For the text-containing cell, return its midpoint in (X, Y) coordinate format. 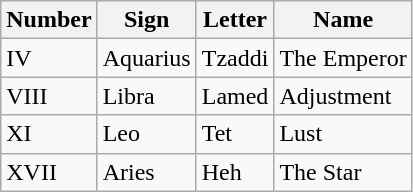
XVII (49, 172)
Heh (235, 172)
VIII (49, 96)
Leo (146, 134)
The Emperor (343, 58)
The Star (343, 172)
Aquarius (146, 58)
Adjustment (343, 96)
Tzaddi (235, 58)
Name (343, 20)
Lamed (235, 96)
XI (49, 134)
IV (49, 58)
Tet (235, 134)
Sign (146, 20)
Libra (146, 96)
Number (49, 20)
Lust (343, 134)
Aries (146, 172)
Letter (235, 20)
